For the text-containing cell, return its midpoint in [X, Y] coordinate format. 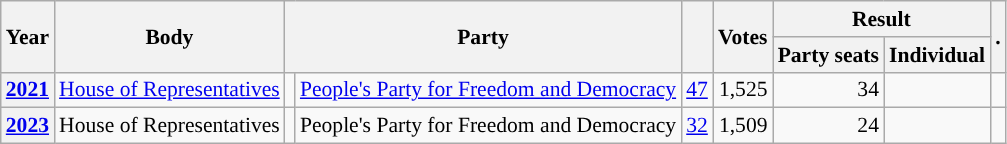
Year [28, 36]
32 [697, 126]
1,509 [743, 126]
. [998, 36]
Body [170, 36]
Party seats [828, 55]
Party [483, 36]
34 [828, 90]
Result [882, 19]
Individual [937, 55]
Votes [743, 36]
24 [828, 126]
2023 [28, 126]
47 [697, 90]
2021 [28, 90]
1,525 [743, 90]
